Pinpoint the cell where the given text exists, returning its [x, y] midpoint coordinate. 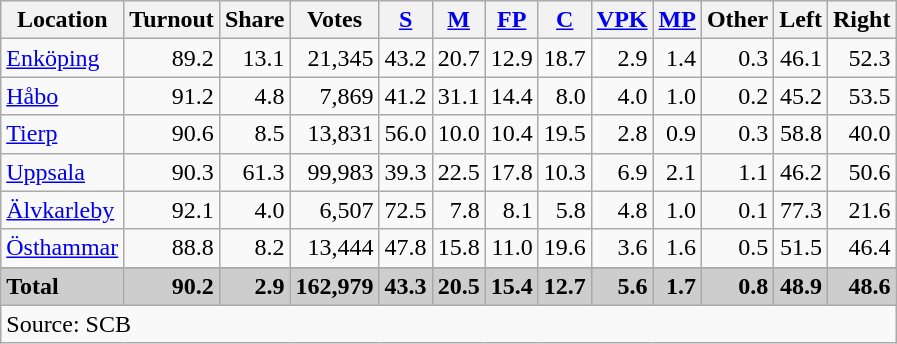
7.8 [458, 210]
77.3 [801, 210]
58.8 [801, 134]
C [564, 20]
39.3 [406, 172]
Left [801, 20]
43.2 [406, 58]
15.4 [512, 286]
31.1 [458, 96]
1.4 [677, 58]
47.8 [406, 248]
Other [737, 20]
Right [862, 20]
12.7 [564, 286]
2.8 [622, 134]
0.9 [677, 134]
8.2 [254, 248]
5.6 [622, 286]
14.4 [512, 96]
52.3 [862, 58]
5.8 [564, 210]
19.5 [564, 134]
51.5 [801, 248]
20.5 [458, 286]
41.2 [406, 96]
18.7 [564, 58]
92.1 [172, 210]
46.4 [862, 248]
13.1 [254, 58]
S [406, 20]
6.9 [622, 172]
8.5 [254, 134]
56.0 [406, 134]
0.1 [737, 210]
Source: SCB [448, 324]
40.0 [862, 134]
Östhammar [62, 248]
Turnout [172, 20]
1.6 [677, 248]
8.0 [564, 96]
46.2 [801, 172]
Enköping [62, 58]
89.2 [172, 58]
FP [512, 20]
1.1 [737, 172]
Total [62, 286]
72.5 [406, 210]
Håbo [62, 96]
Votes [334, 20]
0.2 [737, 96]
90.3 [172, 172]
50.6 [862, 172]
13,444 [334, 248]
162,979 [334, 286]
11.0 [512, 248]
61.3 [254, 172]
Älvkarleby [62, 210]
Tierp [62, 134]
48.9 [801, 286]
17.8 [512, 172]
Share [254, 20]
15.8 [458, 248]
8.1 [512, 210]
MP [677, 20]
M [458, 20]
19.6 [564, 248]
Location [62, 20]
91.2 [172, 96]
53.5 [862, 96]
90.2 [172, 286]
99,983 [334, 172]
12.9 [512, 58]
1.7 [677, 286]
21,345 [334, 58]
43.3 [406, 286]
VPK [622, 20]
Uppsala [62, 172]
0.8 [737, 286]
45.2 [801, 96]
48.6 [862, 286]
20.7 [458, 58]
0.5 [737, 248]
90.6 [172, 134]
22.5 [458, 172]
88.8 [172, 248]
10.0 [458, 134]
46.1 [801, 58]
6,507 [334, 210]
21.6 [862, 210]
7,869 [334, 96]
10.3 [564, 172]
2.1 [677, 172]
3.6 [622, 248]
13,831 [334, 134]
10.4 [512, 134]
